Return the (X, Y) coordinate for the center point of the cell that contains the specified text.  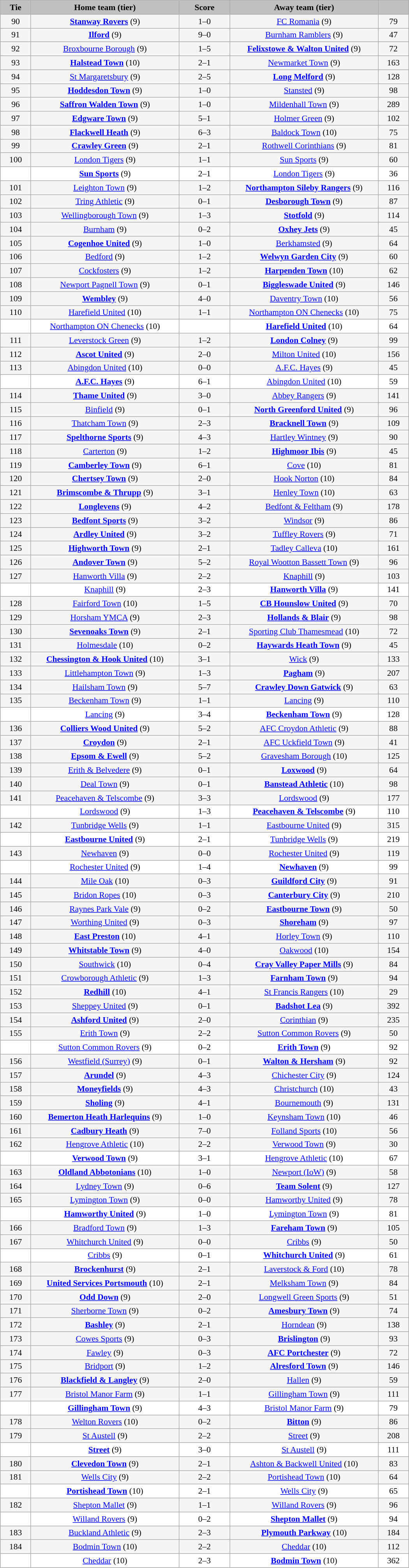
104 (16, 229)
Hook Norton (10) (304, 479)
Team Solent (9) (304, 1186)
Longlevens (9) (105, 507)
Milton United (10) (304, 354)
121 (16, 493)
Chertsey Town (9) (105, 479)
AFC Uckfield Town (9) (304, 742)
Worthing United (9) (105, 923)
183 (16, 1533)
Bradford Town (9) (105, 1228)
173 (16, 1339)
Alresford Town (9) (304, 1366)
Flackwell Heath (9) (105, 132)
London Colney (9) (304, 340)
Sheppey United (9) (105, 1006)
115 (16, 410)
74 (393, 1311)
4–2 (204, 507)
47 (393, 35)
Oakwood (10) (304, 951)
Brimscombe & Thrupp (9) (105, 493)
Saffron Walden Town (9) (105, 105)
0–4 (204, 964)
Corinthian (9) (304, 1020)
95 (16, 91)
135 (16, 701)
87 (393, 202)
Epsom & Ewell (9) (105, 756)
51 (393, 1297)
Burnham (9) (105, 229)
Littlehampton Town (9) (105, 673)
106 (16, 257)
Oldland Abbotonians (10) (105, 1172)
174 (16, 1353)
Walton & Hersham (9) (304, 1062)
Crawley Down Gatwick (9) (304, 687)
208 (393, 1436)
Tuffley Rovers (9) (304, 534)
Fareham Town (9) (304, 1228)
167 (16, 1242)
70 (393, 604)
137 (16, 742)
140 (16, 784)
Henley Town (10) (304, 493)
Ardley United (9) (105, 534)
132 (16, 659)
Ascot United (9) (105, 354)
Bedford (9) (105, 257)
175 (16, 1366)
Royal Wootton Bassett Town (9) (304, 562)
Wembley (9) (105, 299)
130 (16, 631)
Thatcham Town (9) (105, 424)
123 (16, 520)
Deal Town (9) (105, 784)
Newmarket Town (9) (304, 63)
160 (16, 1117)
71 (393, 534)
Thame United (9) (105, 396)
152 (16, 992)
Cowes Sports (9) (105, 1339)
Newport Pagnell Town (9) (105, 285)
East Preston (10) (105, 937)
172 (16, 1325)
Daventry Town (10) (304, 299)
Brockenhurst (9) (105, 1269)
88 (393, 729)
Wick (9) (304, 659)
129 (16, 618)
168 (16, 1269)
158 (16, 1089)
Keynsham Town (10) (304, 1117)
Fawley (9) (105, 1353)
AFC Portchester (9) (304, 1353)
Crowborough Athletic (9) (105, 978)
Chichester City (9) (304, 1075)
Ashford United (9) (105, 1020)
Felixstowe & Walton United (9) (304, 49)
169 (16, 1283)
Colliers Wood United (9) (105, 729)
Highworth Town (9) (105, 548)
Cray Valley Paper Mills (9) (304, 964)
164 (16, 1186)
Folland Sports (10) (304, 1131)
153 (16, 1006)
Chessington & Hook United (10) (105, 659)
Gravesham Borough (10) (304, 756)
219 (393, 840)
Crawley Green (9) (105, 146)
Longwell Green Sports (9) (304, 1297)
Blackfield & Langley (9) (105, 1380)
Amesbury Town (9) (304, 1311)
144 (16, 881)
North Greenford United (9) (304, 410)
Banstead Athletic (10) (304, 784)
Cogenhoe United (9) (105, 243)
Badshot Lea (9) (304, 1006)
120 (16, 479)
Loxwood (9) (304, 770)
Hoddesdon Town (9) (105, 91)
Long Melford (9) (304, 77)
Arundel (9) (105, 1075)
Shoreham (9) (304, 923)
166 (16, 1228)
29 (393, 992)
118 (16, 451)
St Francis Rangers (10) (304, 992)
143 (16, 853)
Laverstock & Ford (10) (304, 1269)
46 (393, 1117)
Redhill (10) (105, 992)
150 (16, 964)
Camberley Town (9) (105, 465)
Mildenhall Town (9) (304, 105)
62 (393, 271)
Ashton & Backwell United (10) (304, 1464)
139 (16, 770)
Binfield (9) (105, 410)
Hailsham Town (9) (105, 687)
Haywards Heath Town (9) (304, 645)
Halstead Town (10) (105, 63)
362 (393, 1561)
179 (16, 1436)
Newport (IoW) (9) (304, 1172)
Welton Rovers (10) (105, 1422)
315 (393, 826)
134 (16, 687)
Christchurch (10) (304, 1089)
67 (393, 1158)
Southwick (10) (105, 964)
Melksham Town (9) (304, 1283)
CB Hounslow United (9) (304, 604)
FC Romania (9) (304, 21)
Desborough Town (9) (304, 202)
Moneyfields (9) (105, 1089)
136 (16, 729)
Erith & Belvedere (9) (105, 770)
AFC Croydon Athletic (9) (304, 729)
Stotfold (9) (304, 216)
Abbey Rangers (9) (304, 396)
Sevenoaks Town (9) (105, 631)
Farnham Town (9) (304, 978)
Oxhey Jets (9) (304, 229)
Guildford City (9) (304, 881)
392 (393, 1006)
Biggleswade United (9) (304, 285)
St Margaretsbury (9) (105, 77)
Bournemouth (9) (304, 1103)
Ilford (9) (105, 35)
181 (16, 1477)
Harpenden Town (10) (304, 271)
Cadbury Heath (9) (105, 1131)
Wellingborough Town (9) (105, 216)
Broxbourne Borough (9) (105, 49)
Sherborne Town (9) (105, 1311)
100 (16, 160)
61 (393, 1255)
43 (393, 1089)
Bedfont Sports (9) (105, 520)
Windsor (9) (304, 520)
Hollands & Blair (9) (304, 618)
Leverstock Green (9) (105, 340)
171 (16, 1311)
5–7 (204, 687)
176 (16, 1380)
289 (393, 105)
145 (16, 895)
Home team (tier) (105, 7)
147 (16, 923)
235 (393, 1020)
Pagham (9) (304, 673)
Mile Oak (10) (105, 881)
210 (393, 895)
165 (16, 1200)
Eastbourne Town (9) (304, 909)
Tadley Calleva (10) (304, 548)
Lydney Town (9) (105, 1186)
162 (16, 1144)
41 (393, 742)
Odd Down (9) (105, 1297)
Croydon (9) (105, 742)
Welwyn Garden City (9) (304, 257)
142 (16, 826)
5–1 (204, 118)
Baldock Town (10) (304, 132)
Bashley (9) (105, 1325)
65 (393, 1491)
Away team (tier) (304, 7)
Westfield (Surrey) (9) (105, 1062)
Bemerton Heath Harlequins (9) (105, 1117)
Sholing (9) (105, 1103)
2–5 (204, 77)
Sporting Club Thamesmead (10) (304, 631)
7–0 (204, 1131)
Bracknell Town (9) (304, 424)
Bitton (9) (304, 1422)
Highmoor Ibis (9) (304, 451)
Clevedon Town (9) (105, 1464)
Northampton Sileby Rangers (9) (304, 188)
151 (16, 978)
Cockfosters (9) (105, 271)
Bridon Ropes (10) (105, 895)
107 (16, 271)
Horley Town (9) (304, 937)
36 (393, 174)
170 (16, 1297)
117 (16, 438)
Leighton Town (9) (105, 188)
Bedfont & Feltham (9) (304, 507)
58 (393, 1172)
3–3 (204, 798)
113 (16, 368)
Stansted (9) (304, 91)
Holmesdale (10) (105, 645)
157 (16, 1075)
Edgware Town (9) (105, 118)
30 (393, 1144)
182 (16, 1505)
Berkhamsted (9) (304, 243)
Canterbury City (9) (304, 895)
9–0 (204, 35)
Stanway Rovers (9) (105, 21)
Raynes Park Vale (9) (105, 909)
Andover Town (9) (105, 562)
Plymouth Parkway (10) (304, 1533)
Brislington (9) (304, 1339)
Horsham YMCA (9) (105, 618)
Cove (10) (304, 465)
148 (16, 937)
Whitstable Town (9) (105, 951)
Bridport (9) (105, 1366)
Tie (16, 7)
Buckland Athletic (9) (105, 1533)
Tring Athletic (9) (105, 202)
180 (16, 1464)
6–3 (204, 132)
126 (16, 562)
122 (16, 507)
Hallen (9) (304, 1380)
207 (393, 673)
3–4 (204, 715)
Holmer Green (9) (304, 118)
0–6 (204, 1186)
Carterton (9) (105, 451)
1–4 (204, 867)
Spelthorne Sports (9) (105, 438)
Burnham Ramblers (9) (304, 35)
108 (16, 285)
Horndean (9) (304, 1325)
159 (16, 1103)
83 (393, 1464)
101 (16, 188)
149 (16, 951)
Rothwell Corinthians (9) (304, 146)
Fairford Town (10) (105, 604)
United Services Portsmouth (10) (105, 1283)
155 (16, 1034)
Score (204, 7)
Hartley Wintney (9) (304, 438)
